Pinpoint the cell where the given text exists, returning its (x, y) midpoint coordinate. 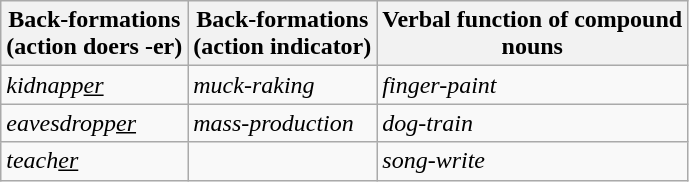
Verbal function of compoundnouns (532, 34)
teacher (94, 161)
kidnapper (94, 85)
Back-formations(action doers -er) (94, 34)
dog-train (532, 123)
song-write (532, 161)
mass-production (282, 123)
finger-paint (532, 85)
eavesdropper (94, 123)
muck-raking (282, 85)
Back-formations(action indicator) (282, 34)
